Capture the cell that displays the provided text and extract its (X, Y) central coordinate. 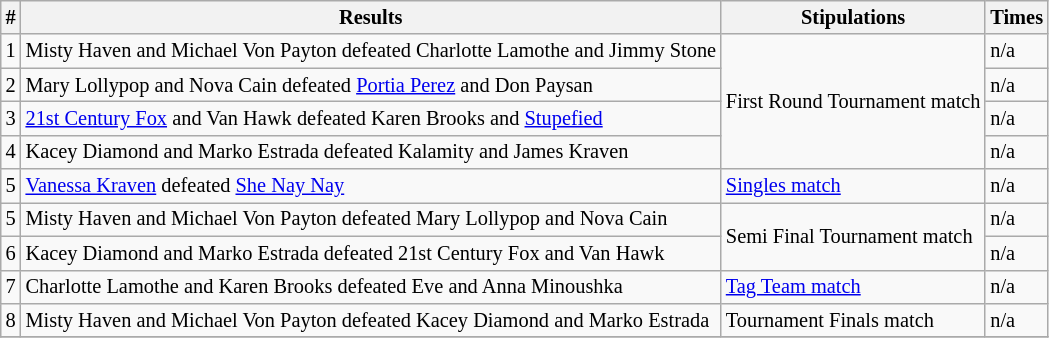
Tag Team match (853, 287)
Misty Haven and Michael Von Payton defeated Charlotte Lamothe and Jimmy Stone (371, 51)
Mary Lollypop and Nova Cain defeated Portia Perez and Don Paysan (371, 85)
Vanessa Kraven defeated She Nay Nay (371, 186)
Kacey Diamond and Marko Estrada defeated Kalamity and James Kraven (371, 152)
Semi Final Tournament match (853, 236)
4 (11, 152)
Charlotte Lamothe and Karen Brooks defeated Eve and Anna Minoushka (371, 287)
2 (11, 85)
Kacey Diamond and Marko Estrada defeated 21st Century Fox and Van Hawk (371, 253)
6 (11, 253)
21st Century Fox and Van Hawk defeated Karen Brooks and Stupefied (371, 118)
7 (11, 287)
1 (11, 51)
Times (1016, 17)
First Round Tournament match (853, 102)
# (11, 17)
Tournament Finals match (853, 320)
Misty Haven and Michael Von Payton defeated Mary Lollypop and Nova Cain (371, 219)
8 (11, 320)
Stipulations (853, 17)
Misty Haven and Michael Von Payton defeated Kacey Diamond and Marko Estrada (371, 320)
Singles match (853, 186)
Results (371, 17)
3 (11, 118)
